Provide the [X, Y] coordinate of the cell's center where the given text is located.  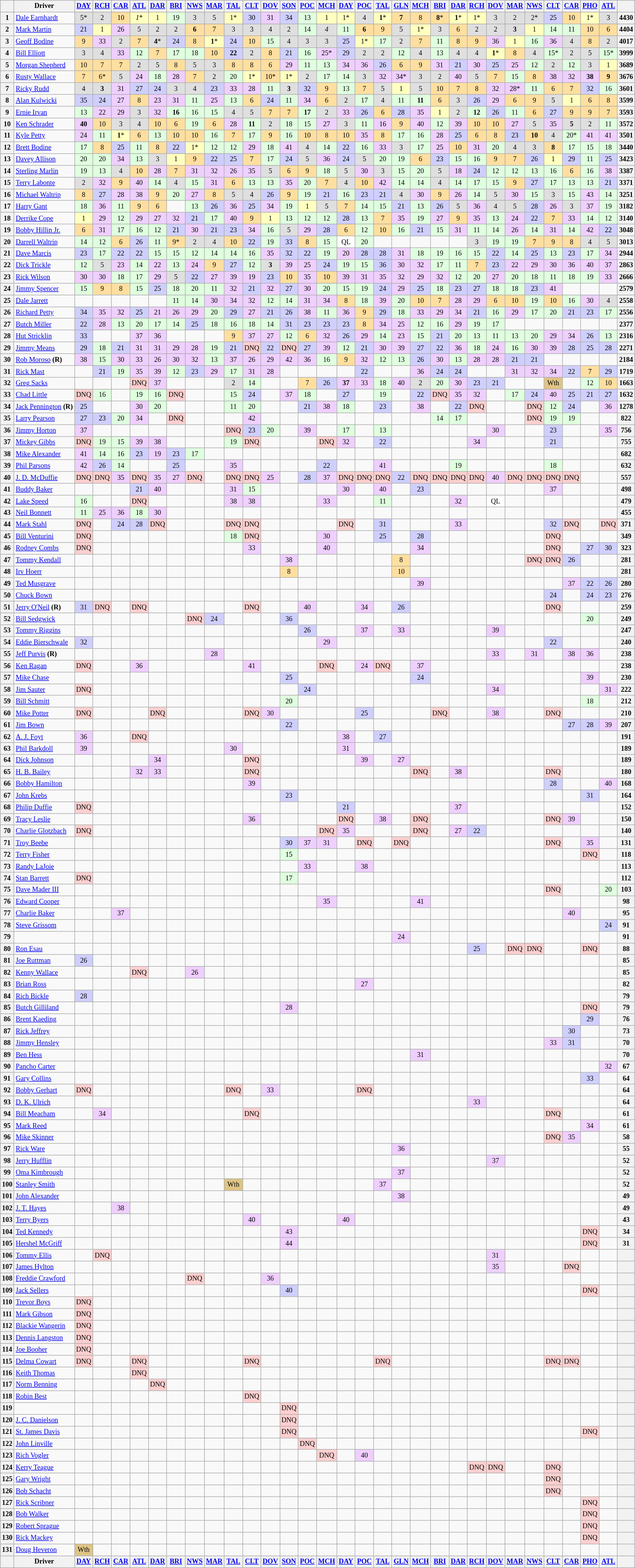
107 [8, 1267]
Mike Alexander [44, 454]
Rick Mast [44, 371]
Dick Trickle [44, 265]
Kyle Petty [44, 136]
Pancho Carter [44, 1066]
Greg Sacks [44, 383]
66 [8, 784]
Ron Esau [44, 949]
Sterling Marlin [44, 171]
Bill Meacham [44, 1114]
Freddie Crawford [44, 1279]
117 [8, 1385]
123 [8, 1456]
68 [8, 808]
78 [8, 925]
Bill Venturini [44, 537]
Eddie Bierschwale [44, 643]
Dennis Langston [44, 1338]
Bobby Hamilton [44, 784]
1632 [626, 395]
Chuck Bown [44, 595]
Mike Skinner [44, 1138]
Kerry Teague [44, 1468]
Jimmy Spencer [44, 289]
Keith Thomas [44, 1373]
Irv Hoerr [44, 572]
Philip Duffie [44, 808]
Charlie Glotzbach [44, 831]
Rick Scribner [44, 1503]
Bill Elliott [44, 53]
Bob Schacht [44, 1491]
Dale Jarrett [44, 301]
John Linville [44, 1444]
121 [8, 1432]
130 [8, 1538]
77 [8, 914]
Mike Potter [44, 713]
164 [626, 796]
191 [626, 736]
Jerry Hufflin [44, 1161]
Doug Heveron [44, 1550]
57 [8, 678]
Tommy Kendall [44, 560]
Mickey Gibbs [44, 442]
557 [626, 477]
3999 [626, 53]
Jack Sellers [44, 1290]
86 [8, 1020]
Jimmy Means [44, 348]
Mark Martin [44, 30]
Bob Walker [44, 1514]
2666 [626, 277]
Davey Allison [44, 159]
2377 [626, 325]
Bill Schmitt [44, 701]
94 [8, 1114]
Delma Cowart [44, 1361]
Harry Gant [44, 207]
Rick Wilson [44, 277]
Michael Waltrip [44, 195]
Tommy Riggins [44, 631]
Jimmy Horton [44, 431]
Dave Marcis [44, 254]
63 [8, 748]
323 [626, 549]
20* [571, 136]
3182 [626, 207]
Rich Bickle [44, 996]
Stan Barrett [44, 879]
4430 [626, 18]
H. B. Bailey [44, 772]
Dave Mader III [44, 890]
129 [8, 1526]
Brent Kaeding [44, 1020]
3572 [626, 124]
Terry Fisher [44, 854]
150 [626, 819]
240 [626, 643]
498 [626, 489]
Joe Ruttman [44, 960]
25* [327, 53]
280 [626, 584]
Dick Johnson [44, 761]
Buddy Baker [44, 489]
6* [102, 77]
4* [158, 41]
97 [8, 1149]
106 [8, 1255]
Butch Gilliland [44, 1008]
Stanley Smith [44, 1184]
Rick Mackey [44, 1538]
93 [8, 1102]
152 [626, 808]
65 [8, 772]
101 [8, 1196]
632 [626, 466]
75 [8, 890]
81 [8, 960]
Darrell Waltrip [44, 242]
28* [515, 89]
60 [8, 713]
Brian Ross [44, 984]
Ricky Rudd [44, 89]
Brett Bodine [44, 147]
212 [626, 701]
128 [8, 1514]
James Hylton [44, 1267]
Rick Jeffrey [44, 1031]
Ted Kennedy [44, 1232]
Jim Bown [44, 725]
109 [8, 1290]
47 [8, 560]
84 [8, 996]
127 [8, 1503]
72 [8, 854]
222 [626, 690]
3251 [626, 195]
3387 [626, 171]
105 [8, 1244]
2271 [626, 348]
Phil Barkdoll [44, 748]
116 [8, 1373]
Joe Booher [44, 1350]
87 [8, 1031]
Richard Petty [44, 313]
Ted Musgrave [44, 584]
Ernie Irvan [44, 112]
Terry Labonte [44, 183]
276 [626, 595]
2558 [626, 301]
Larry Pearson [44, 419]
115 [8, 1361]
3440 [626, 147]
53 [8, 631]
119 [8, 1408]
2944 [626, 254]
249 [626, 619]
3140 [626, 219]
Neil Bonnett [44, 513]
Charlie Baker [44, 914]
St. James Davis [44, 1432]
John Alexander [44, 1196]
Rusty Wallace [44, 77]
J. T. Hayes [44, 1208]
96 [8, 1138]
Ben Hess [44, 1055]
111 [8, 1314]
34* [401, 77]
Bobby Hillin Jr. [44, 230]
Jim Sauter [44, 690]
Gary Wright [44, 1479]
51 [8, 607]
8* [440, 18]
Robin Best [44, 1396]
104 [8, 1232]
Rob Moroso (R) [44, 360]
Dale Earnhardt [44, 18]
71 [8, 843]
Edward Cooper [44, 902]
247 [626, 631]
Jimmy Hensley [44, 1043]
J. C. Danielson [44, 1420]
1719 [626, 371]
3599 [626, 101]
Robert Sprague [44, 1526]
Ken Schrader [44, 124]
Mike Chase [44, 678]
Chad Little [44, 395]
2863 [626, 265]
10* [270, 77]
2579 [626, 289]
100 [8, 1184]
3601 [626, 89]
1278 [626, 407]
Trevor Boys [44, 1302]
Lake Speed [44, 501]
Mark Gibson [44, 1314]
Rick Ware [44, 1149]
Tommy Ellis [44, 1255]
2* [535, 18]
69 [8, 819]
Rich Vogler [44, 1456]
168 [626, 784]
D. K. Ulrich [44, 1102]
2556 [626, 313]
455 [626, 513]
80 [8, 949]
Jeff Purvis (R) [44, 655]
Geoff Bodine [44, 41]
Hut Stricklin [44, 336]
4404 [626, 30]
108 [8, 1279]
9* [176, 242]
Randy LaJoie [44, 866]
Tracy Leslie [44, 819]
110 [8, 1302]
230 [626, 678]
124 [8, 1468]
125 [8, 1479]
48 [8, 572]
Blackie Wangerin [44, 1326]
Phil Parsons [44, 466]
114 [8, 1350]
46 [8, 549]
3676 [626, 77]
122 [8, 1444]
1663 [626, 383]
Oma Kimbrough [44, 1173]
822 [626, 419]
Norm Benning [44, 1385]
99 [8, 1173]
180 [626, 772]
Mark Reed [44, 1126]
Butch Miller [44, 325]
74 [8, 879]
3048 [626, 230]
755 [626, 442]
371 [626, 525]
Alan Kulwicki [44, 101]
Morgan Shepherd [44, 65]
45 [8, 537]
Jack Pennington (R) [44, 407]
479 [626, 501]
207 [626, 725]
Ken Ragan [44, 666]
Jerry O'Neil (R) [44, 607]
54 [8, 643]
3371 [626, 183]
349 [626, 537]
Troy Beebe [44, 843]
59 [8, 701]
140 [626, 831]
Gary Collins [44, 1078]
682 [626, 454]
259 [626, 607]
Kenny Wallace [44, 972]
Bobby Gerhart [44, 1090]
3013 [626, 242]
89 [8, 1055]
62 [8, 736]
Hershel McGriff [44, 1244]
Derrike Cope [44, 219]
John Krebs [44, 796]
2316 [626, 336]
3593 [626, 112]
5* [83, 18]
Rodney Combs [44, 549]
102 [8, 1208]
56 [8, 666]
92 [8, 1090]
Mark Stahl [44, 525]
2184 [626, 360]
Bill Sedgwick [44, 619]
Terry Byers [44, 1220]
A. J. Foyt [44, 736]
756 [626, 431]
4017 [626, 41]
210 [626, 713]
Steve Grissom [44, 925]
126 [8, 1491]
J. D. McDuffie [44, 477]
90 [8, 1066]
3689 [626, 65]
3501 [626, 136]
50 [8, 595]
3423 [626, 159]
83 [8, 984]
120 [8, 1420]
